Return the [X, Y] coordinate for the center point of the cell that contains the specified text.  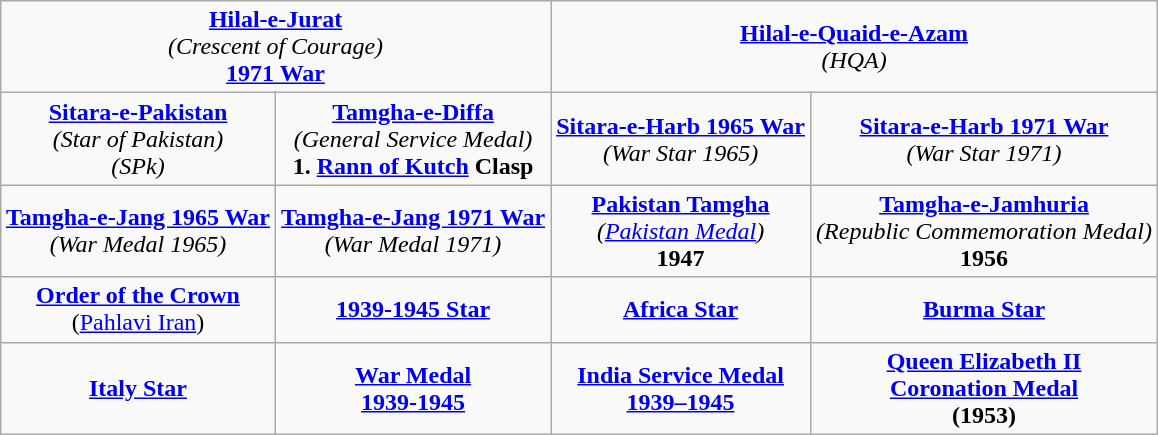
Tamgha-e-Jang 1965 War(War Medal 1965) [138, 231]
Sitara-e-Pakistan(Star of Pakistan)(SPk) [138, 139]
Burma Star [984, 310]
Sitara-e-Harb 1971 War(War Star 1971) [984, 139]
India Service Medal1939–1945 [681, 388]
Tamgha-e-Jamhuria(Republic Commemoration Medal)1956 [984, 231]
Pakistan Tamgha(Pakistan Medal)1947 [681, 231]
Order of the Crown(Pahlavi Iran) [138, 310]
Africa Star [681, 310]
Tamgha-e-Diffa(General Service Medal)1. Rann of Kutch Clasp [414, 139]
Hilal-e-Quaid-e-Azam(HQA) [854, 47]
Queen Elizabeth IICoronation Medal(1953) [984, 388]
Italy Star [138, 388]
Sitara-e-Harb 1965 War(War Star 1965) [681, 139]
Hilal-e-Jurat(Crescent of Courage)1971 War [275, 47]
War Medal1939-1945 [414, 388]
1939-1945 Star [414, 310]
Tamgha-e-Jang 1971 War(War Medal 1971) [414, 231]
